Pinpoint the cell where the given text exists, returning its (X, Y) midpoint coordinate. 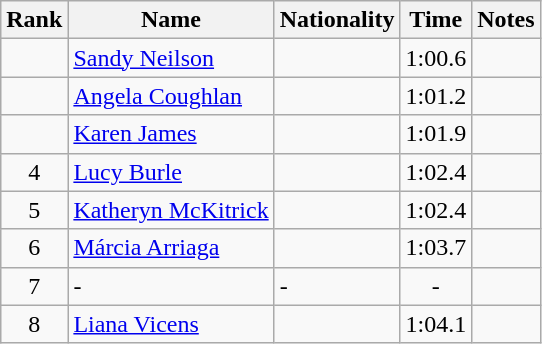
Name (171, 20)
8 (34, 324)
6 (34, 248)
Katheryn McKitrick (171, 210)
5 (34, 210)
Liana Vicens (171, 324)
1:01.9 (436, 134)
Angela Coughlan (171, 96)
1:04.1 (436, 324)
4 (34, 172)
1:00.6 (436, 58)
Notes (506, 20)
Nationality (337, 20)
Karen James (171, 134)
Rank (34, 20)
7 (34, 286)
1:03.7 (436, 248)
Sandy Neilson (171, 58)
1:01.2 (436, 96)
Lucy Burle (171, 172)
Time (436, 20)
Márcia Arriaga (171, 248)
